Output the (X, Y) coordinate of the center of the cell containing the given text.  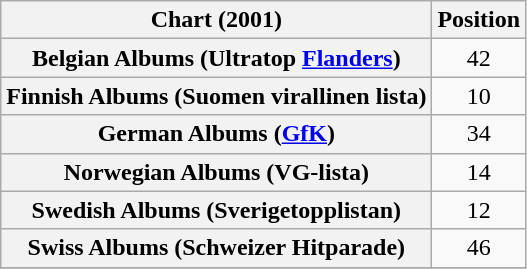
Swiss Albums (Schweizer Hitparade) (216, 248)
Finnish Albums (Suomen virallinen lista) (216, 96)
12 (479, 210)
Chart (2001) (216, 20)
42 (479, 58)
10 (479, 96)
14 (479, 172)
46 (479, 248)
Swedish Albums (Sverigetopplistan) (216, 210)
Position (479, 20)
Belgian Albums (Ultratop Flanders) (216, 58)
34 (479, 134)
Norwegian Albums (VG-lista) (216, 172)
German Albums (GfK) (216, 134)
